For the text-containing cell, return its midpoint in (X, Y) coordinate format. 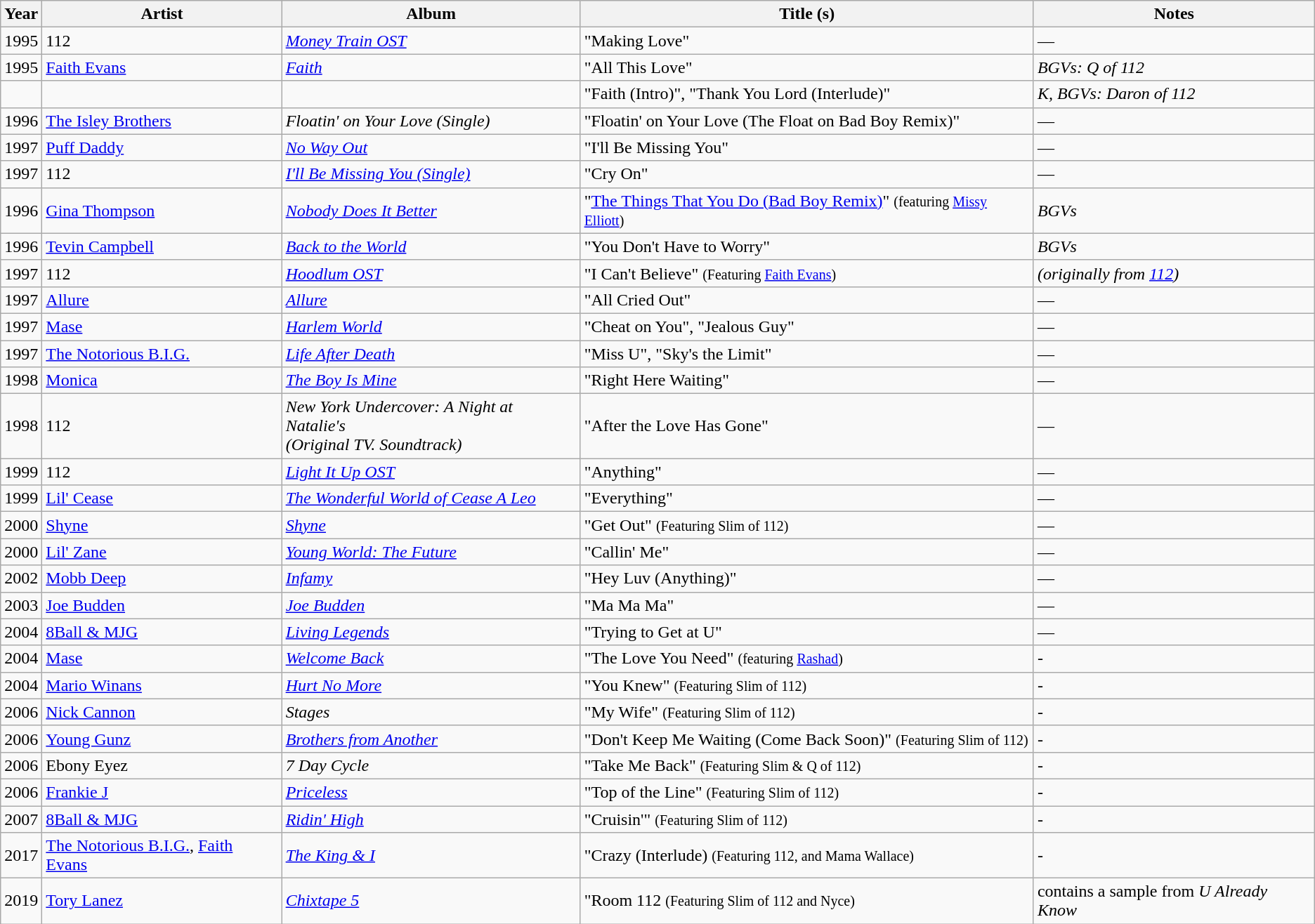
Harlem World (431, 326)
Infamy (431, 579)
Light It Up OST (431, 472)
Nick Cannon (162, 712)
Ridin' High (431, 819)
Mobb Deep (162, 579)
"Cry On" (806, 174)
"Cruisin'" (Featuring Slim of 112) (806, 819)
Young Gunz (162, 739)
The Boy Is Mine (431, 381)
"Don't Keep Me Waiting (Come Back Soon)" (Featuring Slim of 112) (806, 739)
contains a sample from U Already Know (1174, 902)
The Wonderful World of Cease A Leo (431, 499)
"Cheat on You", "Jealous Guy" (806, 326)
No Way Out (431, 147)
(originally from 112) (1174, 273)
Lil' Zane (162, 552)
"I'll Be Missing You" (806, 147)
Year (21, 14)
The King & I (431, 855)
Hurt No More (431, 685)
"Faith (Intro)", "Thank You Lord (Interlude)" (806, 94)
Young World: The Future (431, 552)
Living Legends (431, 632)
Life After Death (431, 353)
Frankie J (162, 792)
Tevin Campbell (162, 246)
Artist (162, 14)
"Get Out" (Featuring Slim of 112) (806, 525)
Brothers from Another (431, 739)
Notes (1174, 14)
The Notorious B.I.G. (162, 353)
"Floatin' on Your Love (The Float on Bad Boy Remix)" (806, 121)
"Miss U", "Sky's the Limit" (806, 353)
Lil' Cease (162, 499)
Floatin' on Your Love (Single) (431, 121)
"Crazy (Interlude) (Featuring 112, and Mama Wallace) (806, 855)
2017 (21, 855)
"All Cried Out" (806, 300)
"Take Me Back" (Featuring Slim & Q of 112) (806, 765)
Album (431, 14)
Title (s) (806, 14)
"Room 112 (Featuring Slim of 112 and Nyce) (806, 902)
"The Love You Need" (featuring Rashad) (806, 659)
New York Undercover: A Night at Natalie's(Original TV. Soundtrack) (431, 426)
2019 (21, 902)
Monica (162, 381)
"Right Here Waiting" (806, 381)
K, BGVs: Daron of 112 (1174, 94)
"Making Love" (806, 41)
Ebony Eyez (162, 765)
"Ma Ma Ma" (806, 605)
Hoodlum OST (431, 273)
Priceless (431, 792)
Chixtape 5 (431, 902)
Faith Evans (162, 67)
"The Things That You Do (Bad Boy Remix)" (featuring Missy Elliott) (806, 211)
2003 (21, 605)
Nobody Does It Better (431, 211)
The Notorious B.I.G., Faith Evans (162, 855)
Back to the World (431, 246)
Mario Winans (162, 685)
"I Can't Believe" (Featuring Faith Evans) (806, 273)
"Trying to Get at U" (806, 632)
"All This Love" (806, 67)
Tory Lanez (162, 902)
"You Knew" (Featuring Slim of 112) (806, 685)
The Isley Brothers (162, 121)
7 Day Cycle (431, 765)
"After the Love Has Gone" (806, 426)
Gina Thompson (162, 211)
Stages (431, 712)
I'll Be Missing You (Single) (431, 174)
"Everything" (806, 499)
2007 (21, 819)
"You Don't Have to Worry" (806, 246)
Money Train OST (431, 41)
2002 (21, 579)
Faith (431, 67)
BGVs: Q of 112 (1174, 67)
"Hey Luv (Anything)" (806, 579)
"Top of the Line" (Featuring Slim of 112) (806, 792)
Puff Daddy (162, 147)
Welcome Back (431, 659)
"Callin' Me" (806, 552)
"My Wife" (Featuring Slim of 112) (806, 712)
"Anything" (806, 472)
